Pinpoint the cell where the given text exists, returning its (X, Y) midpoint coordinate. 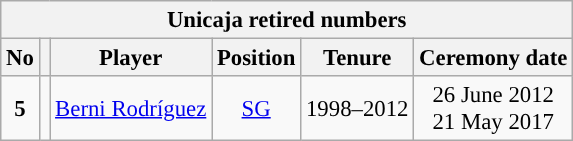
26 June 201221 May 2017 (494, 108)
No (20, 58)
Ceremony date (494, 58)
Position (256, 58)
5 (20, 108)
Player (131, 58)
SG (256, 108)
Tenure (358, 58)
1998–2012 (358, 108)
Unicaja retired numbers (287, 20)
Berni Rodríguez (131, 108)
